Search for the cell housing the specified text and yield its (x, y) center coordinate. 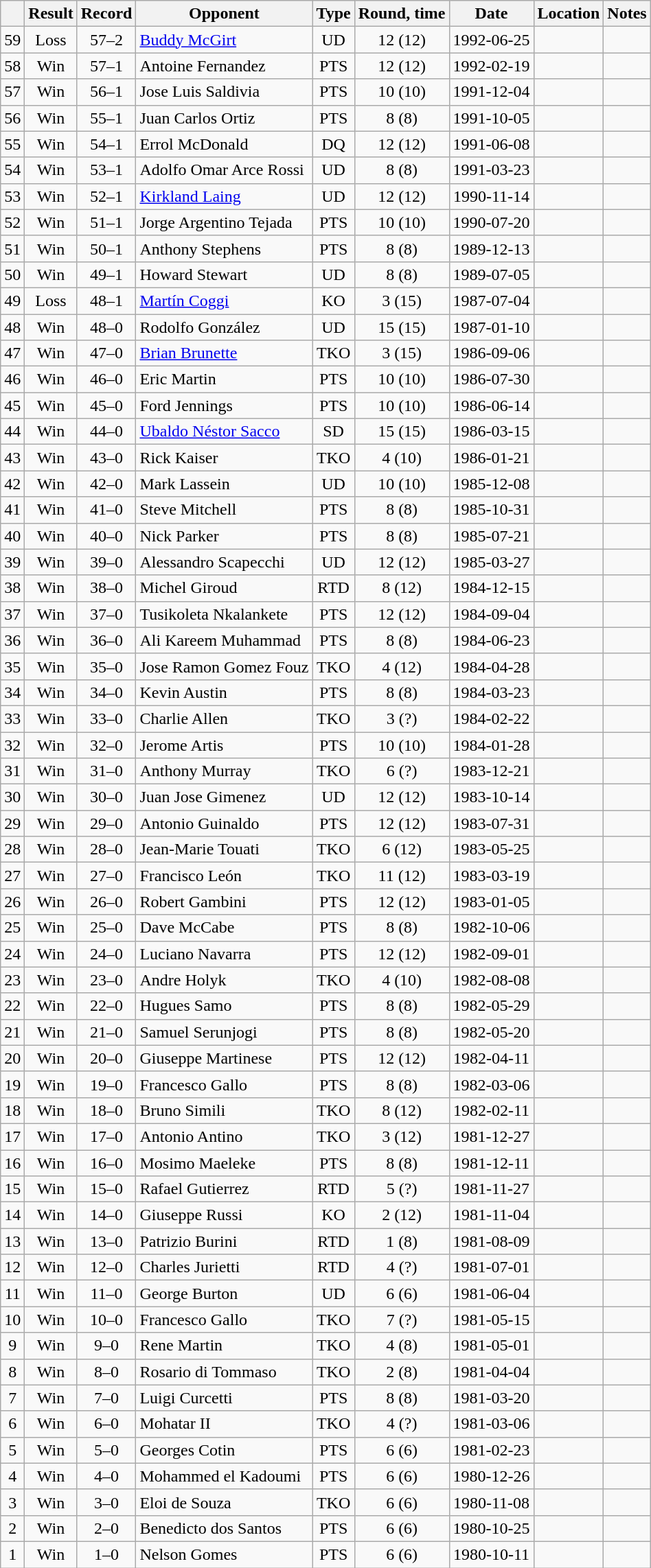
30 (12, 797)
Steve Mitchell (224, 510)
1986-06-14 (492, 406)
Result (51, 14)
13–0 (106, 1241)
1982-09-01 (492, 954)
1981-07-01 (492, 1267)
1991-03-23 (492, 170)
56 (12, 118)
16 (12, 1163)
41 (12, 510)
38–0 (106, 588)
45–0 (106, 406)
Andre Holyk (224, 980)
Hugues Samo (224, 1006)
12 (12, 1267)
57 (12, 92)
1981-05-01 (492, 1346)
47–0 (106, 353)
Adolfo Omar Arce Rossi (224, 170)
53–1 (106, 170)
Jerome Artis (224, 745)
Type (334, 14)
17–0 (106, 1136)
1982-03-06 (492, 1084)
52 (12, 222)
1985-03-27 (492, 562)
Eric Martin (224, 379)
51 (12, 248)
1991-06-08 (492, 144)
46 (12, 379)
21–0 (106, 1032)
Dave McCabe (224, 928)
1984-09-04 (492, 614)
Ubaldo Néstor Sacco (224, 432)
58 (12, 66)
39–0 (106, 562)
39 (12, 562)
Date (492, 14)
48 (12, 327)
1984-01-28 (492, 745)
49 (12, 301)
2–0 (106, 1528)
1983-10-14 (492, 797)
2 (12, 1528)
1984-02-22 (492, 718)
18 (12, 1110)
34 (12, 692)
1982-05-29 (492, 1006)
Mark Lassein (224, 484)
9 (12, 1346)
Antonio Guinaldo (224, 823)
Rick Kaiser (224, 458)
17 (12, 1136)
6 (?) (402, 771)
10 (12, 1320)
Jean-Marie Touati (224, 850)
1985-12-08 (492, 484)
George Burton (224, 1294)
1986-01-21 (492, 458)
50 (12, 274)
35 (12, 666)
1991-12-04 (492, 92)
48–1 (106, 301)
Jorge Argentino Tejada (224, 222)
Anthony Stephens (224, 248)
Howard Stewart (224, 274)
Ford Jennings (224, 406)
Notes (627, 14)
Georges Cotin (224, 1450)
Rosario di Tommaso (224, 1372)
1992-06-25 (492, 40)
48–0 (106, 327)
1985-10-31 (492, 510)
55–1 (106, 118)
Rafael Gutierrez (224, 1189)
4 (12, 1476)
Alessandro Scapecchi (224, 562)
Giuseppe Russi (224, 1215)
19 (12, 1084)
1982-08-08 (492, 980)
2 (8) (402, 1372)
11 (12) (402, 876)
Brian Brunette (224, 353)
22–0 (106, 1006)
Martín Coggi (224, 301)
20–0 (106, 1058)
26 (12, 902)
DQ (334, 144)
3 (12, 1502)
Nick Parker (224, 536)
Rene Martin (224, 1346)
24–0 (106, 954)
1981-12-11 (492, 1163)
6–0 (106, 1424)
Buddy McGirt (224, 40)
35–0 (106, 666)
1980-10-25 (492, 1528)
1981-11-04 (492, 1215)
4–0 (106, 1476)
1 (12, 1554)
1989-12-13 (492, 248)
29–0 (106, 823)
1986-09-06 (492, 353)
32 (12, 745)
47 (12, 353)
Eloi de Souza (224, 1502)
44 (12, 432)
57–1 (106, 66)
1982-05-20 (492, 1032)
Mohatar II (224, 1424)
11–0 (106, 1294)
Ali Kareem Muhammad (224, 640)
24 (12, 954)
1984-12-15 (492, 588)
Rodolfo González (224, 327)
1986-03-15 (492, 432)
33–0 (106, 718)
30–0 (106, 797)
Charlie Allen (224, 718)
13 (12, 1241)
1981-05-15 (492, 1320)
14–0 (106, 1215)
5–0 (106, 1450)
Jose Luis Saldivia (224, 92)
4 (12) (402, 666)
1981-08-09 (492, 1241)
46–0 (106, 379)
Jose Ramon Gomez Fouz (224, 666)
45 (12, 406)
Anthony Murray (224, 771)
53 (12, 196)
1984-04-28 (492, 666)
Luciano Navarra (224, 954)
28–0 (106, 850)
1987-01-10 (492, 327)
1983-05-25 (492, 850)
Kirkland Laing (224, 196)
Patrizio Burini (224, 1241)
51–1 (106, 222)
Charles Jurietti (224, 1267)
22 (12, 1006)
1991-10-05 (492, 118)
Juan Carlos Ortiz (224, 118)
5 (?) (402, 1189)
59 (12, 40)
1984-06-23 (492, 640)
16–0 (106, 1163)
1981-06-04 (492, 1294)
32–0 (106, 745)
34–0 (106, 692)
3 (?) (402, 718)
26–0 (106, 902)
19–0 (106, 1084)
40–0 (106, 536)
20 (12, 1058)
54 (12, 170)
25 (12, 928)
40 (12, 536)
50–1 (106, 248)
27 (12, 876)
Bruno Simili (224, 1110)
33 (12, 718)
2 (12) (402, 1215)
1 (8) (402, 1241)
23 (12, 980)
3 (12) (402, 1136)
Tusikoleta Nkalankete (224, 614)
21 (12, 1032)
Location (569, 14)
Kevin Austin (224, 692)
Nelson Gomes (224, 1554)
1–0 (106, 1554)
28 (12, 850)
1986-07-30 (492, 379)
1982-04-11 (492, 1058)
1990-07-20 (492, 222)
1981-11-27 (492, 1189)
10–0 (106, 1320)
52–1 (106, 196)
SD (334, 432)
49–1 (106, 274)
14 (12, 1215)
38 (12, 588)
6 (12) (402, 850)
1980-11-08 (492, 1502)
36 (12, 640)
36–0 (106, 640)
Michel Giroud (224, 588)
15 (12, 1189)
1987-07-04 (492, 301)
1985-07-21 (492, 536)
23–0 (106, 980)
Luigi Curcetti (224, 1398)
3–0 (106, 1502)
1981-03-06 (492, 1424)
Mosimo Maeleke (224, 1163)
1992-02-19 (492, 66)
Record (106, 14)
25–0 (106, 928)
56–1 (106, 92)
1984-03-23 (492, 692)
11 (12, 1294)
1983-07-31 (492, 823)
41–0 (106, 510)
37 (12, 614)
Opponent (224, 14)
54–1 (106, 144)
6 (12, 1424)
8 (12, 1372)
43 (12, 458)
1983-12-21 (492, 771)
31 (12, 771)
4 (8) (402, 1346)
5 (12, 1450)
1990-11-14 (492, 196)
Mohammed el Kadoumi (224, 1476)
31–0 (106, 771)
42 (12, 484)
1981-12-27 (492, 1136)
Samuel Serunjogi (224, 1032)
Antoine Fernandez (224, 66)
7 (?) (402, 1320)
7 (12, 1398)
55 (12, 144)
57–2 (106, 40)
Round, time (402, 14)
1982-10-06 (492, 928)
Errol McDonald (224, 144)
1981-04-04 (492, 1372)
8–0 (106, 1372)
1983-03-19 (492, 876)
12–0 (106, 1267)
44–0 (106, 432)
37–0 (106, 614)
43–0 (106, 458)
Francisco León (224, 876)
42–0 (106, 484)
7–0 (106, 1398)
29 (12, 823)
15–0 (106, 1189)
1981-03-20 (492, 1398)
Juan Jose Gimenez (224, 797)
Benedicto dos Santos (224, 1528)
1982-02-11 (492, 1110)
1983-01-05 (492, 902)
9–0 (106, 1346)
1981-02-23 (492, 1450)
Robert Gambini (224, 902)
Giuseppe Martinese (224, 1058)
18–0 (106, 1110)
1980-10-11 (492, 1554)
1980-12-26 (492, 1476)
1989-07-05 (492, 274)
27–0 (106, 876)
Antonio Antino (224, 1136)
